Identify which cell holds the provided text, then report its [X, Y] central coordinate. 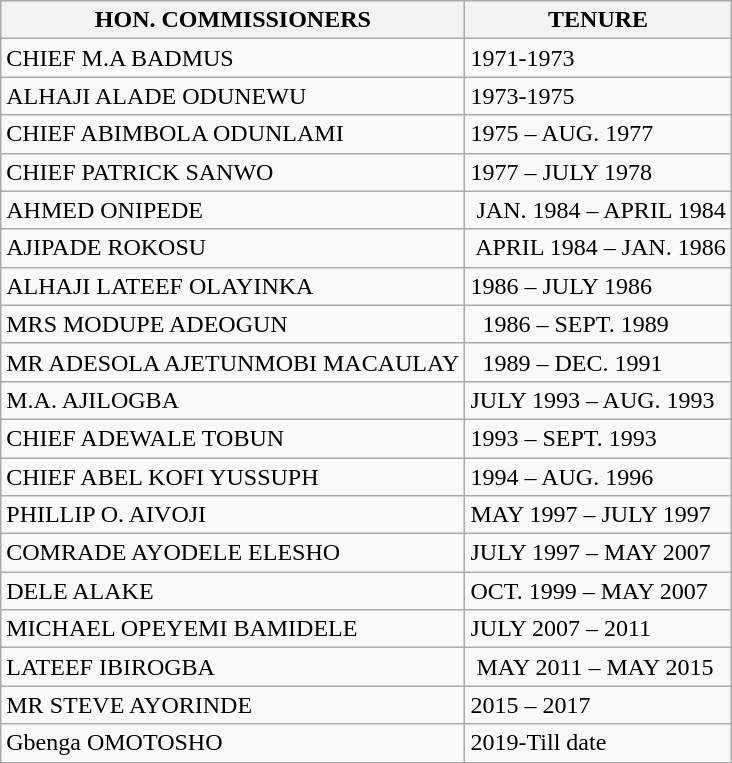
1986 – JULY 1986 [598, 286]
M.A. AJILOGBA [233, 400]
JULY 1997 – MAY 2007 [598, 553]
ALHAJI LATEEF OLAYINKA [233, 286]
JAN. 1984 – APRIL 1984 [598, 210]
AHMED ONIPEDE [233, 210]
ALHAJI ALADE ODUNEWU [233, 96]
JULY 2007 – 2011 [598, 629]
TENURE [598, 20]
1986 – SEPT. 1989 [598, 324]
1973-1975 [598, 96]
MICHAEL OPEYEMI BAMIDELE [233, 629]
1975 – AUG. 1977 [598, 134]
HON. COMMISSIONERS [233, 20]
MR STEVE AYORINDE [233, 705]
2019-Till date [598, 743]
CHIEF PATRICK SANWO [233, 172]
CHIEF ADEWALE TOBUN [233, 438]
CHIEF M.A BADMUS [233, 58]
MAY 1997 – JULY 1997 [598, 515]
MRS MODUPE ADEOGUN [233, 324]
1977 – JULY 1978 [598, 172]
OCT. 1999 – MAY 2007 [598, 591]
COMRADE AYODELE ELESHO [233, 553]
1993 – SEPT. 1993 [598, 438]
Gbenga OMOTOSHO [233, 743]
LATEEF IBIROGBA [233, 667]
PHILLIP O. AIVOJI [233, 515]
CHIEF ABIMBOLA ODUNLAMI [233, 134]
1971-1973 [598, 58]
2015 – 2017 [598, 705]
1994 – AUG. 1996 [598, 477]
CHIEF ABEL KOFI YUSSUPH [233, 477]
DELE ALAKE [233, 591]
MAY 2011 – MAY 2015 [598, 667]
1989 – DEC. 1991 [598, 362]
AJIPADE ROKOSU [233, 248]
MR ADESOLA AJETUNMOBI MACAULAY [233, 362]
APRIL 1984 – JAN. 1986 [598, 248]
JULY 1993 – AUG. 1993 [598, 400]
